Determine the (X, Y) coordinate at the center of the cell enclosing the given text.  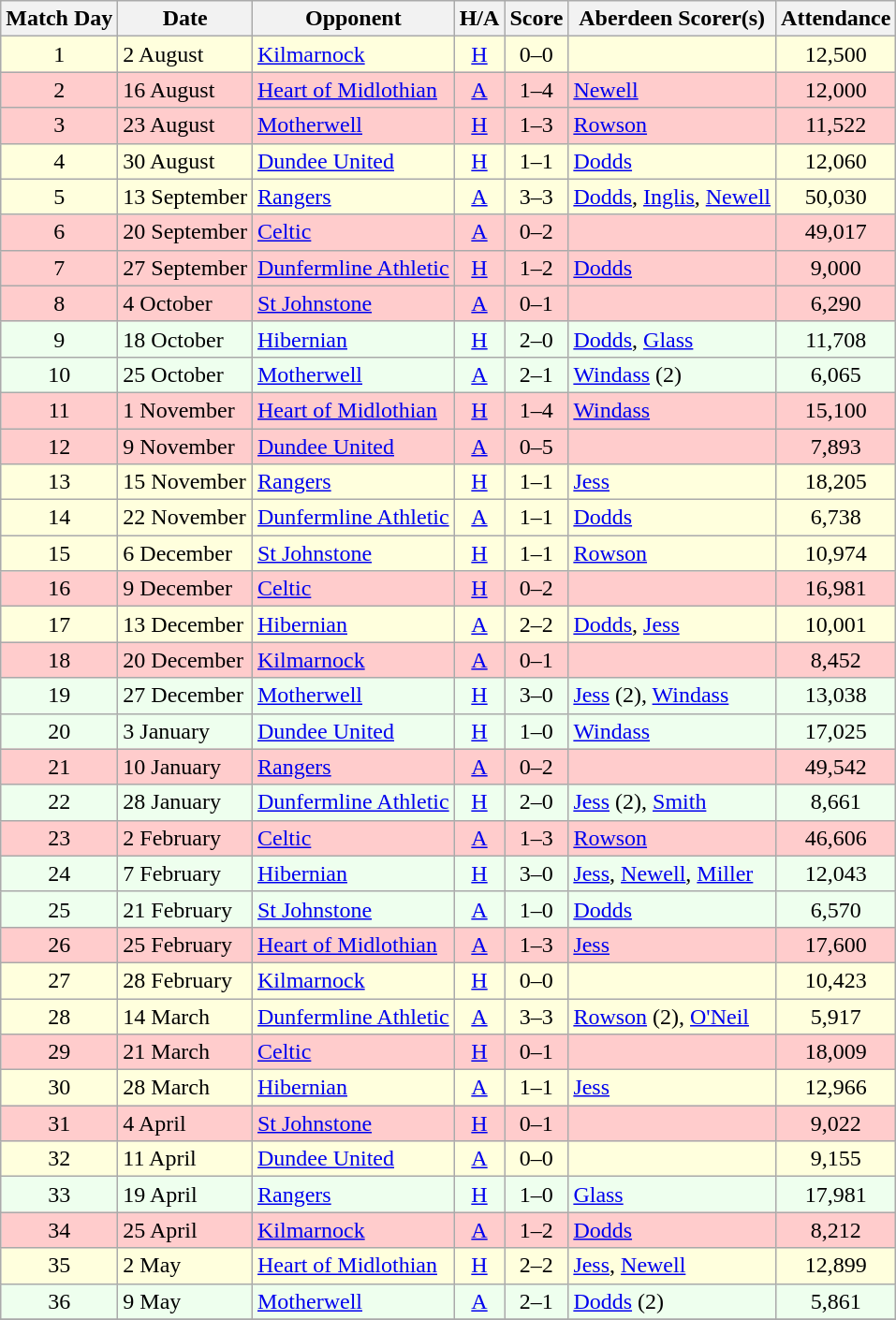
32 (60, 1159)
10 January (185, 767)
9 December (185, 589)
11 April (185, 1159)
6,290 (836, 303)
4 April (185, 1123)
6 December (185, 553)
2 (60, 90)
12,899 (836, 1266)
2 February (185, 838)
H/A (479, 19)
11 (60, 410)
12 (60, 447)
12,060 (836, 161)
10,423 (836, 980)
6 (60, 232)
8,661 (836, 802)
50,030 (836, 197)
13,038 (836, 696)
17,600 (836, 945)
27 (60, 980)
16 (60, 589)
17,025 (836, 731)
16 August (185, 90)
27 September (185, 268)
Attendance (836, 19)
Windass (2) (672, 374)
30 (60, 1088)
3 (60, 125)
10 (60, 374)
29 (60, 1052)
23 (60, 838)
Newell (672, 90)
9,000 (836, 268)
9,022 (836, 1123)
0–5 (536, 447)
25 April (185, 1230)
6,738 (836, 518)
49,542 (836, 767)
3 January (185, 731)
18 October (185, 339)
20 September (185, 232)
11,708 (836, 339)
Match Day (60, 19)
17,981 (836, 1195)
1 November (185, 410)
20 (60, 731)
25 February (185, 945)
19 (60, 696)
25 October (185, 374)
14 (60, 518)
Dodds, Inglis, Newell (672, 197)
4 October (185, 303)
21 February (185, 909)
15 November (185, 482)
9 (60, 339)
5,917 (836, 1016)
36 (60, 1301)
12,966 (836, 1088)
46,606 (836, 838)
19 April (185, 1195)
12,000 (836, 90)
Dodds (2) (672, 1301)
Dodds, Jess (672, 624)
49,017 (836, 232)
8,212 (836, 1230)
13 (60, 482)
15 (60, 553)
2 May (185, 1266)
10,001 (836, 624)
6,065 (836, 374)
28 March (185, 1088)
9 May (185, 1301)
25 (60, 909)
12,043 (836, 873)
18,009 (836, 1052)
11,522 (836, 125)
Glass (672, 1195)
14 March (185, 1016)
2 August (185, 54)
30 August (185, 161)
9 November (185, 447)
22 (60, 802)
7,893 (836, 447)
15,100 (836, 410)
7 February (185, 873)
20 December (185, 660)
13 December (185, 624)
13 September (185, 197)
5 (60, 197)
31 (60, 1123)
28 February (185, 980)
Jess (2), Smith (672, 802)
10,974 (836, 553)
27 December (185, 696)
Score (536, 19)
22 November (185, 518)
4 (60, 161)
18 (60, 660)
8,452 (836, 660)
6,570 (836, 909)
33 (60, 1195)
Rowson (2), O'Neil (672, 1016)
18,205 (836, 482)
28 January (185, 802)
28 (60, 1016)
21 (60, 767)
34 (60, 1230)
12,500 (836, 54)
9,155 (836, 1159)
5,861 (836, 1301)
Jess, Newell (672, 1266)
1 (60, 54)
16,981 (836, 589)
35 (60, 1266)
21 March (185, 1052)
Jess (2), Windass (672, 696)
26 (60, 945)
17 (60, 624)
Date (185, 19)
Jess, Newell, Miller (672, 873)
23 August (185, 125)
7 (60, 268)
Opponent (353, 19)
8 (60, 303)
Dodds, Glass (672, 339)
Aberdeen Scorer(s) (672, 19)
24 (60, 873)
